From the cell containing the given text, extract its center point as [X, Y] coordinate. 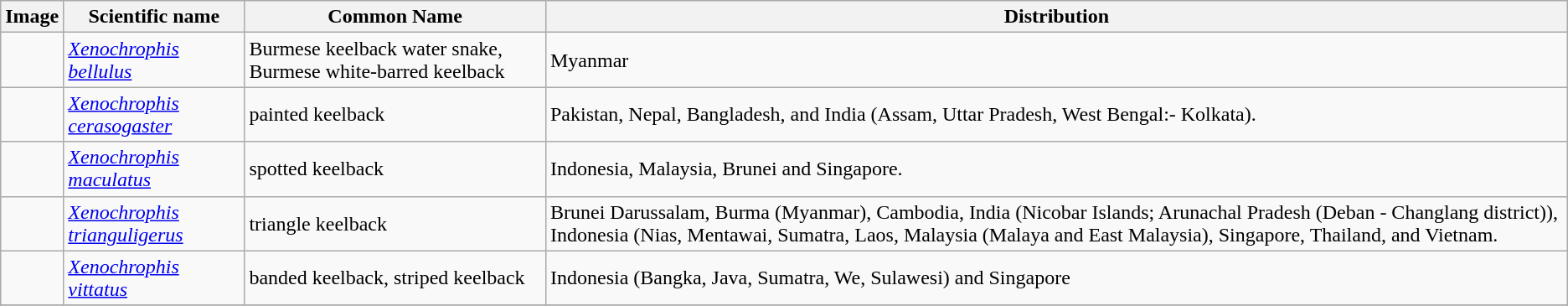
banded keelback, striped keelback [395, 278]
painted keelback [395, 114]
Xenochrophis maculatus [154, 169]
Indonesia, Malaysia, Brunei and Singapore. [1056, 169]
Burmese keelback water snake, Burmese white-barred keelback [395, 60]
Distribution [1056, 17]
Pakistan, Nepal, Bangladesh, and India (Assam, Uttar Pradesh, West Bengal:- Kolkata). [1056, 114]
triangle keelback [395, 223]
Myanmar [1056, 60]
Common Name [395, 17]
Xenochrophis cerasogaster [154, 114]
spotted keelback [395, 169]
Xenochrophis bellulus [154, 60]
Indonesia (Bangka, Java, Sumatra, We, Sulawesi) and Singapore [1056, 278]
Scientific name [154, 17]
Image [32, 17]
Xenochrophis trianguligerus [154, 223]
Xenochrophis vittatus [154, 278]
